Scan for the cell matching the given text and deliver its (x, y) coordinate at center. 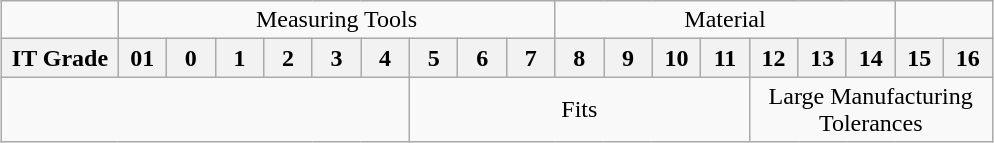
13 (822, 58)
15 (920, 58)
6 (482, 58)
0 (192, 58)
Fits (579, 110)
12 (774, 58)
7 (530, 58)
10 (676, 58)
8 (580, 58)
5 (434, 58)
11 (726, 58)
16 (968, 58)
2 (288, 58)
3 (336, 58)
Measuring Tools (336, 20)
01 (142, 58)
Material (725, 20)
4 (386, 58)
IT Grade (60, 58)
Large Manufacturing Tolerances (870, 110)
9 (628, 58)
1 (240, 58)
14 (870, 58)
